Pinpoint the cell where the given text exists, returning its (X, Y) midpoint coordinate. 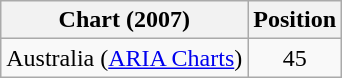
Australia (ARIA Charts) (124, 58)
Chart (2007) (124, 20)
Position (295, 20)
45 (295, 58)
